Identify which cell holds the provided text, then report its (x, y) central coordinate. 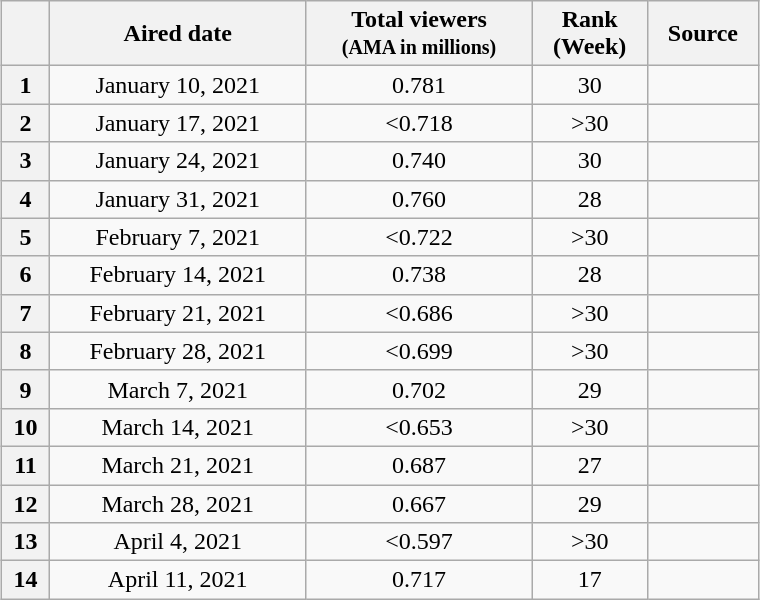
March 21, 2021 (177, 465)
0.687 (419, 465)
February 14, 2021 (177, 275)
February 7, 2021 (177, 237)
27 (590, 465)
7 (26, 313)
<0.718 (419, 123)
0.702 (419, 389)
9 (26, 389)
April 11, 2021 (177, 580)
3 (26, 161)
10 (26, 427)
<0.653 (419, 427)
5 (26, 237)
April 4, 2021 (177, 542)
February 21, 2021 (177, 313)
<0.699 (419, 351)
Source (702, 34)
0.667 (419, 503)
0.760 (419, 199)
February 28, 2021 (177, 351)
1 (26, 85)
January 17, 2021 (177, 123)
6 (26, 275)
2 (26, 123)
11 (26, 465)
13 (26, 542)
<0.686 (419, 313)
Aired date (177, 34)
<0.597 (419, 542)
0.738 (419, 275)
0.717 (419, 580)
4 (26, 199)
0.781 (419, 85)
January 10, 2021 (177, 85)
January 24, 2021 (177, 161)
Rank(Week) (590, 34)
January 31, 2021 (177, 199)
March 14, 2021 (177, 427)
<0.722 (419, 237)
14 (26, 580)
8 (26, 351)
Total viewers(AMA in millions) (419, 34)
12 (26, 503)
March 28, 2021 (177, 503)
March 7, 2021 (177, 389)
17 (590, 580)
0.740 (419, 161)
